Return (X, Y) of the center of cell containing provided text 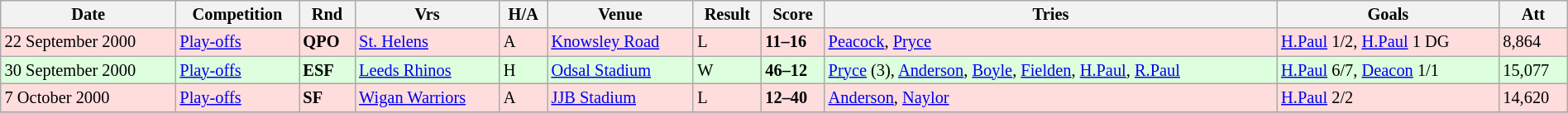
Goals (1388, 14)
Venue (620, 14)
H.Paul 6/7, Deacon 1/1 (1388, 70)
Att (1533, 14)
12–40 (792, 97)
JJB Stadium (620, 97)
St. Helens (427, 42)
Odsal Stadium (620, 70)
14,620 (1533, 97)
H.Paul 1/2, H.Paul 1 DG (1388, 42)
W (727, 70)
Competition (237, 14)
Leeds Rhinos (427, 70)
Result (727, 14)
H (523, 70)
Date (88, 14)
Peacock, Pryce (1051, 42)
Rnd (327, 14)
Score (792, 14)
Knowsley Road (620, 42)
30 September 2000 (88, 70)
H/A (523, 14)
Vrs (427, 14)
8,864 (1533, 42)
Anderson, Naylor (1051, 97)
46–12 (792, 70)
Wigan Warriors (427, 97)
ESF (327, 70)
15,077 (1533, 70)
Pryce (3), Anderson, Boyle, Fielden, H.Paul, R.Paul (1051, 70)
11–16 (792, 42)
H.Paul 2/2 (1388, 97)
SF (327, 97)
22 September 2000 (88, 42)
Tries (1051, 14)
QPO (327, 42)
7 October 2000 (88, 97)
